Detect which cell encompasses the target text, then output its [x, y] center coordinate. 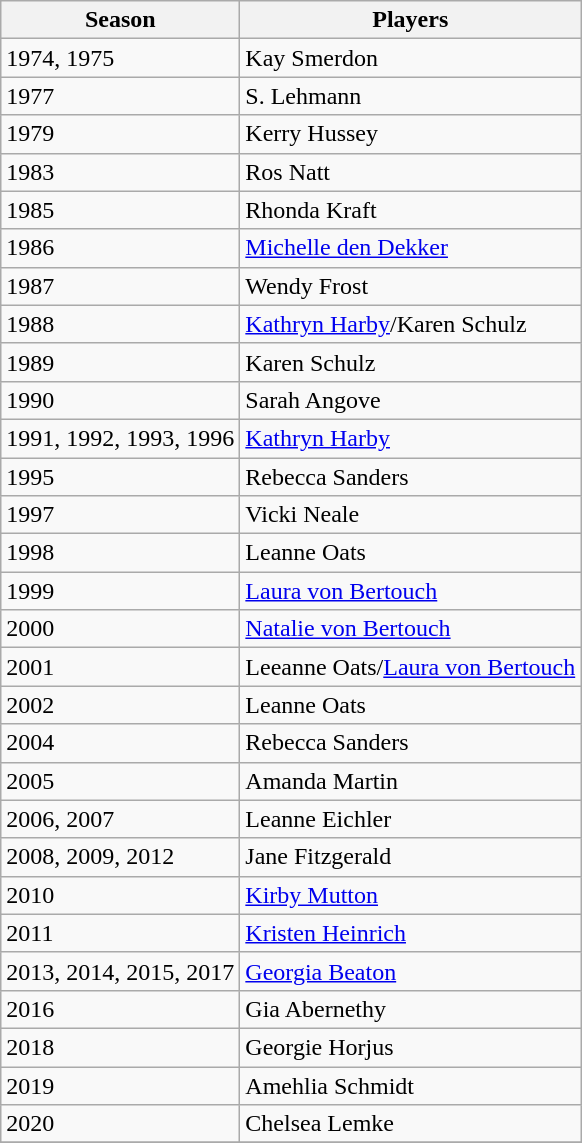
2005 [120, 781]
1995 [120, 477]
Michelle den Dekker [410, 248]
2008, 2009, 2012 [120, 857]
1989 [120, 362]
Players [410, 20]
2001 [120, 667]
1974, 1975 [120, 58]
Vicki Neale [410, 515]
2018 [120, 1047]
Amanda Martin [410, 781]
Sarah Angove [410, 400]
2010 [120, 895]
1997 [120, 515]
2020 [120, 1124]
Chelsea Lemke [410, 1124]
2011 [120, 933]
Kathryn Harby [410, 438]
Rhonda Kraft [410, 210]
1983 [120, 172]
2019 [120, 1085]
Kristen Heinrich [410, 933]
1977 [120, 96]
1990 [120, 400]
1988 [120, 324]
Karen Schulz [410, 362]
2013, 2014, 2015, 2017 [120, 971]
Laura von Bertouch [410, 591]
Leeanne Oats/Laura von Bertouch [410, 667]
Leanne Eichler [410, 819]
Season [120, 20]
Kirby Mutton [410, 895]
Gia Abernethy [410, 1009]
Kay Smerdon [410, 58]
2000 [120, 629]
Wendy Frost [410, 286]
Kathryn Harby/Karen Schulz [410, 324]
S. Lehmann [410, 96]
Georgie Horjus [410, 1047]
Ros Natt [410, 172]
Amehlia Schmidt [410, 1085]
Natalie von Bertouch [410, 629]
1999 [120, 591]
Jane Fitzgerald [410, 857]
1986 [120, 248]
Georgia Beaton [410, 971]
2016 [120, 1009]
Kerry Hussey [410, 134]
2004 [120, 743]
1998 [120, 553]
2006, 2007 [120, 819]
1987 [120, 286]
1979 [120, 134]
2002 [120, 705]
1991, 1992, 1993, 1996 [120, 438]
1985 [120, 210]
